Output the [X, Y] coordinate of the center of the cell containing the given text.  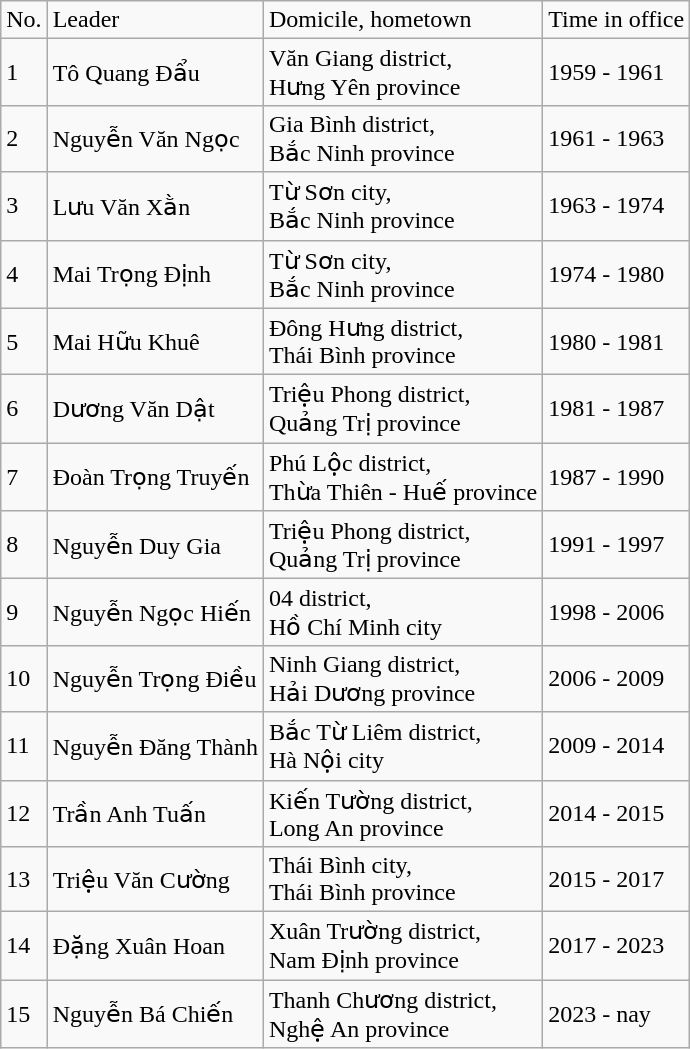
Triệu Văn Cường [155, 880]
2014 - 2015 [616, 814]
Trần Anh Tuấn [155, 814]
Tô Quang Đẩu [155, 72]
Nguyễn Trọng Điều [155, 678]
Đông Hưng district,Thái Bình province [402, 342]
1959 - 1961 [616, 72]
5 [24, 342]
8 [24, 545]
04 district,Hồ Chí Minh city [402, 612]
Nguyễn Ngọc Hiến [155, 612]
Đoàn Trọng Truyến [155, 477]
11 [24, 746]
Time in office [616, 20]
Thanh Chương district,Nghệ An province [402, 1014]
14 [24, 946]
Gia Bình district,Bắc Ninh province [402, 138]
Mai Hữu Khuê [155, 342]
No. [24, 20]
Nguyễn Duy Gia [155, 545]
2023 - nay [616, 1014]
3 [24, 206]
2 [24, 138]
12 [24, 814]
1974 - 1980 [616, 274]
Nguyễn Bá Chiến [155, 1014]
Leader [155, 20]
Kiến Tường district,Long An province [402, 814]
Thái Bình city,Thái Bình province [402, 880]
1 [24, 72]
Lưu Văn Xằn [155, 206]
1987 - 1990 [616, 477]
1963 - 1974 [616, 206]
1991 - 1997 [616, 545]
Bắc Từ Liêm district,Hà Nội city [402, 746]
7 [24, 477]
2006 - 2009 [616, 678]
4 [24, 274]
Nguyễn Văn Ngọc [155, 138]
Văn Giang district,Hưng Yên province [402, 72]
2009 - 2014 [616, 746]
Xuân Trường district,Nam Định province [402, 946]
15 [24, 1014]
2015 - 2017 [616, 880]
Phú Lộc district,Thừa Thiên - Huế province [402, 477]
Đặng Xuân Hoan [155, 946]
2017 - 2023 [616, 946]
13 [24, 880]
1998 - 2006 [616, 612]
1980 - 1981 [616, 342]
Mai Trọng Định [155, 274]
1961 - 1963 [616, 138]
9 [24, 612]
1981 - 1987 [616, 409]
Nguyễn Đăng Thành [155, 746]
Ninh Giang district,Hải Dương province [402, 678]
Domicile, hometown [402, 20]
6 [24, 409]
10 [24, 678]
Dương Văn Dật [155, 409]
